Scan for the cell matching the given text and deliver its (X, Y) coordinate at center. 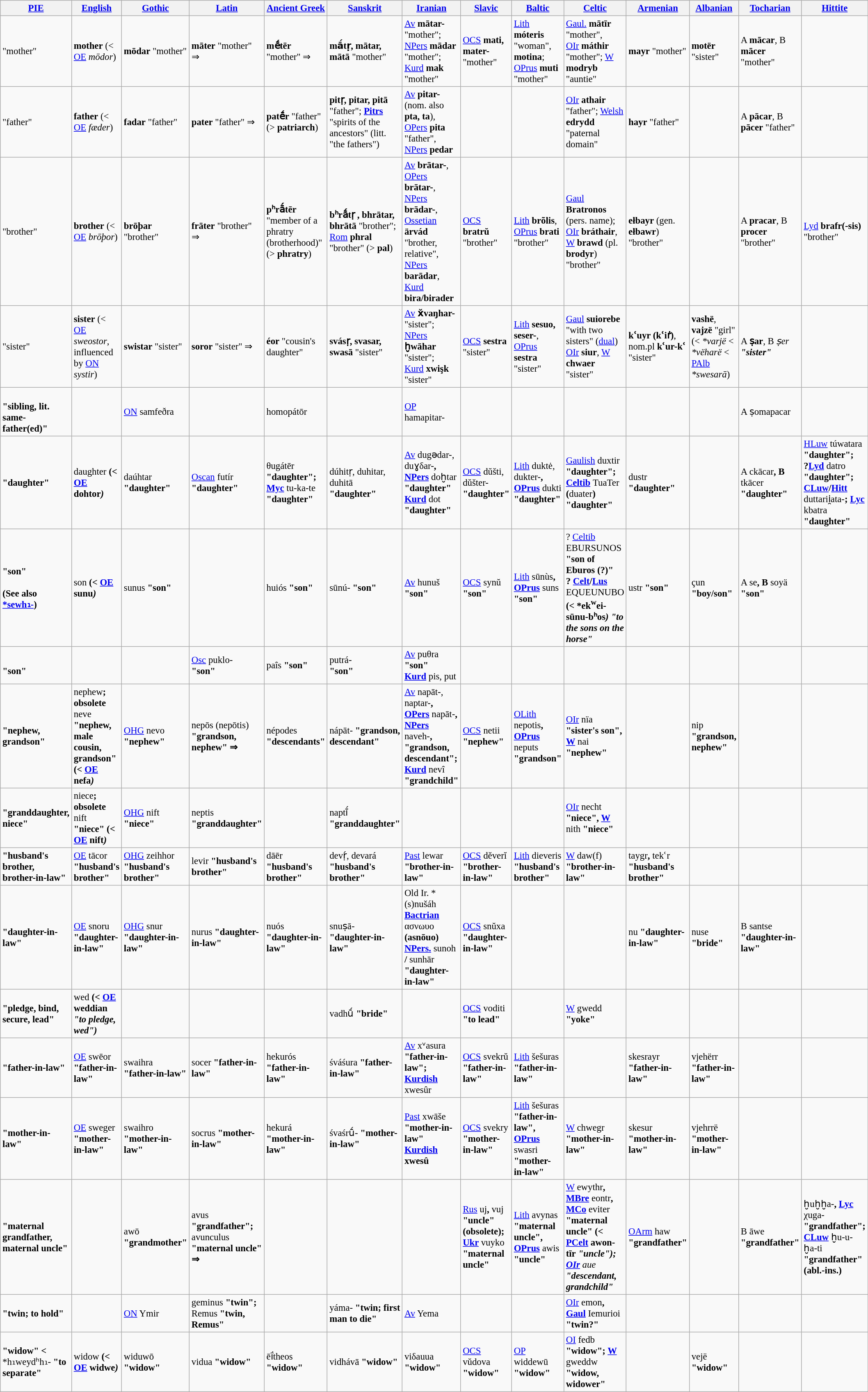
Av napāt-, naptar-, OPers napāt-, NPers naveh-, "grandson, descendant"; Kurd nevî "grandchild" (432, 736)
Lith šešuras "father-in-law", OPrus swasri "mother-in-law" (537, 1138)
pʰrā́tēr "member of a phratry (brotherhood)" (> phratry) (296, 232)
"husband's brother, brother-in-law" (36, 866)
OIr emon, Gaul Iemurioi "twin?" (595, 1314)
socrus "mother-in-law" (226, 1138)
nu "daughter-in-law" (658, 937)
geminus "twin";Remus "twin, Remus" (226, 1314)
Av Yema (432, 1314)
paîs "son" (296, 665)
Lith móteris "woman", motina; OPrus muti "mother" (537, 52)
motër "sister" (714, 52)
"father" (36, 122)
ełbayr (gen. ełbawr) "brother" (658, 232)
W chwegr "mother-in-law" (595, 1138)
dāēr "husband's brother" (296, 866)
nip "grandson, nephew" (714, 736)
Iranian (432, 8)
A ṣar, B ṣer "sister" (770, 347)
OP widdewū "widow" (537, 1362)
OIr athair "father"; Welsh edrydd "paternal domain" (595, 122)
W daw(f) "brother-in-law" (595, 866)
Hittite (834, 8)
OCS svekry "mother-in-law" (486, 1138)
OCS sestra "sister" (486, 347)
brōþar "brother" (156, 232)
népodes "descendants" (296, 736)
OE tācor "husband's brother" (96, 866)
OP hamapitar- (432, 412)
neptis "granddaughter" (226, 818)
mḗtēr "mother" ⇒ (296, 52)
OI fedb "widow"; W gweddw "widow, widower" (595, 1362)
HLuw túwatara "daughter";?Lyd datro "daughter"; CLuw/Hitt duttarii̯ata-; Lyc kbatra "daughter" (834, 483)
"son" (See also *sewh₁-) (36, 587)
OCS děverĭ "brother-in-law" (486, 866)
"daughter" (36, 483)
PIE (36, 8)
A pracar, B procer "brother" (770, 232)
vidua "widow" (226, 1362)
çun "boy/son" (714, 587)
daughter (< OE dohtor) (96, 483)
OE swēor "father-in-law" (96, 1068)
Past lewar "brother-in-law" (432, 866)
OCS vŭdova "widow" (486, 1362)
Av dugədar-, duɣδar-, NPers doḫtar "daughter" Kurd dot "daughter" (432, 483)
hayr "father" (658, 122)
ON samfeðra (156, 412)
"son" (36, 665)
nepōs (nepōtis) "grandson, nephew" ⇒ (226, 736)
OCS synŭ "son" (486, 587)
A mācar, B mācer "mother" (770, 52)
vidhávā "widow" (365, 1362)
OCS voditi "to lead" (486, 1013)
vejë "widow" (714, 1362)
OHG snur "daughter-in-law" (156, 937)
śváśura "father-in-law" (365, 1068)
Slavic (486, 8)
Osc puklo- "son" (226, 665)
Armenian (658, 8)
māter "mother" ⇒ (226, 52)
vashë, vajzë "girl" (< *varjë < *vëharë < PAlb *swesarā) (714, 347)
vjehërr "father-in-law" (714, 1068)
vadhū́ "bride" (365, 1013)
Past xwāše "mother-in-law"Kurdish xwesû (432, 1138)
ḫuḫḫa-, Lyc χuga- "grandfather";CLuw ḫu-u-ḫa-ti "grandfather" (abl.-ins.) (834, 1237)
"twin; to hold" (36, 1314)
"mother-in-law" (36, 1138)
skesur "mother-in-law" (658, 1138)
OCS snŭxa "daughter-in-law" (486, 937)
Gaul suiorebe "with two sisters" (dual)OIr siur, W chwaer "sister" (595, 347)
pitṛ, pitar, pitā "father"; Pitrs "spirits of the ancestors" (litt. "the fathers") (365, 122)
wed (< OE weddian "to pledge, wed") (96, 1013)
Av xᵛasura "father-in-law";Kurdish xwesûr (432, 1068)
Ancient Greek (296, 8)
bʰrā́tṛ , bhrātar, bhrātā "brother"; Rom phral "brother" (> pal) (365, 232)
dustr "daughter" (658, 483)
Old Ir. *(s)nušáh Bactrian ασνωυο (asnōuo) NPers. sunoh / sunhār "daughter-in-law" (432, 937)
hekurá "mother-in-law" (296, 1138)
devṛ́, devará "husband's brother" (365, 866)
son (< OE sunu) (96, 587)
éor "cousin's daughter" (296, 347)
sūnú- "son" (365, 587)
mother (< OE mōdor) (96, 52)
daúhtar "daughter" (156, 483)
śvaśrū́- "mother-in-law" (365, 1138)
Lith sesuo, seser-, OPrus sestra "sister" (537, 347)
nephew; obsolete neve "nephew, male cousin, grandson" (< OE nefa) (96, 736)
OLith nepotis, OPrus neputs "grandson" (537, 736)
awō "grandmother" (156, 1237)
viδauua "widow" (432, 1362)
Lith sūnùs, OPrus suns "son" (537, 587)
Av pitar- (nom. also pta, ta), OPers pita "father", NPers pedar (432, 122)
A pācar, B pācer "father" (770, 122)
OCS svekrŭ "father-in-law" (486, 1068)
widow (< OE widwe) (96, 1362)
A se, B soyä "son" (770, 587)
Celtic (595, 8)
Av x̌vaŋhar- "sister"; NPers ḫwāhar "sister";Kurd xwişk "sister" (432, 347)
A ṣomapacar (770, 412)
OHG nift "niece" (156, 818)
ustr "son" (658, 587)
"daughter-in-law" (36, 937)
"nephew, grandson" (36, 736)
A ckācar, B tkācer "daughter" (770, 483)
Lith brõlis, OPrus brati "brother" (537, 232)
OE sweger "mother-in-law" (96, 1138)
Gaulish duxtir "daughter"; Celtib TuaTer (duater) "daughter" (595, 483)
Av puθra "son"Kurd pis, put (432, 665)
Gothic (156, 8)
yáma- "twin; first man to die" (365, 1314)
Gaul Bratronos (pers. name); OIr bráthair, W brawd (pl. brodyr) "brother" (595, 232)
swistar "sister" (156, 347)
Baltic (537, 8)
skesrayr "father-in-law" (658, 1068)
nurus "daughter-in-law" (226, 937)
Sanskrit (365, 8)
Latin (226, 8)
mayr "mother" (658, 52)
"mother" (36, 52)
father (< OE fæder) (96, 122)
"widow" < *h₁weydʰh₁- "to separate" (36, 1362)
socer "father-in-law" (226, 1068)
putrá- "son" (365, 665)
naptī́ "granddaughter" (365, 818)
fadar "father" (156, 122)
taygr, tekʿr "husband's brother" (658, 866)
English (96, 8)
Lith avynas "maternal uncle", OPrus awis "uncle" (537, 1237)
dúhitṛ, duhitar, duhitā "daughter" (365, 483)
Av brātar-, OPers brātar-, NPers brādar-, Ossetian ärvád "brother, relative", NPers barādar, Kurd bira/birader (432, 232)
patḗr "father" (> patriarch) (296, 122)
"father-in-law" (36, 1068)
kʿuyr (kʿiṙ), nom.pl kʿur-kʿ "sister" (658, 347)
OCS mati, mater- "mother" (486, 52)
ēḯtheos "widow" (296, 1362)
"brother" (36, 232)
Rus uj, vuj "uncle" (obsolete); Ukr vuyko "maternal uncle" (486, 1237)
frāter "brother" ⇒ (226, 232)
homopátōr (296, 412)
OE snoru "daughter-in-law" (96, 937)
sunus "son" (156, 587)
vjehrrë "mother-in-law" (714, 1138)
OCS dŭšti, dŭšter- "daughter" (486, 483)
OArm haw "grandfather" (658, 1237)
OIr nïa "sister's son", W nai "nephew" (595, 736)
"granddaughter, niece" (36, 818)
Lith duktė, dukter-, OPrus dukti "daughter" (537, 483)
widuwō "widow" (156, 1362)
OCS netii "nephew" (486, 736)
sister (< OE sweostor, influenced by ON systir) (96, 347)
Av hunuš "son" (432, 587)
Albanian (714, 8)
nápāt- "grandson, descendant" (365, 736)
Oscan futír "daughter" (226, 483)
mā́tṛ, mātar, mātā "mother" (365, 52)
"maternal grandfather, maternal uncle" (36, 1237)
ON Ymir (156, 1314)
svásṛ, svasar, swasā "sister" (365, 347)
avus "grandfather"; avunculus "maternal uncle" ⇒ (226, 1237)
swaihro "mother-in-law" (156, 1138)
W gwedd "yoke" (595, 1013)
W ewythr, MBre eontr, MCo eviter "maternal uncle" (< PCelt awon-tīr "uncle"); OIr aue "descendant, grandchild" (595, 1237)
"sister" (36, 347)
OHG zeihhor "husband's brother" (156, 866)
mōdar "mother" (156, 52)
θugátēr "daughter"; Myc tu-ka-te "daughter" (296, 483)
B āwe "grandfather" (770, 1237)
huiós "son" (296, 587)
"pledge, bind, secure, lead" (36, 1013)
Tocharian (770, 8)
nuse "bride" (714, 937)
? Celtib EBURSUNOS "son of Eburos (?)"? Celt/Lus EQUEUNUBO (< *ekwei-sūnu-bʰos) "to the sons on the horse" (595, 587)
nuós "daughter-in-law" (296, 937)
OHG nevo "nephew" (156, 736)
niece; obsolete nift "niece" (< OE nift) (96, 818)
OCS bratrŭ "brother" (486, 232)
Av mātar- "mother"; NPers mādar "mother"; Kurd mak "mother" (432, 52)
hekurós "father-in-law" (296, 1068)
Lith šešuras "father-in-law" (537, 1068)
brother (< OE brōþor) (96, 232)
OIr necht "niece", W nith "niece" (595, 818)
B santse "daughter-in-law" (770, 937)
snuṣā- "daughter-in-law" (365, 937)
Lith dieveris "husband's brother" (537, 866)
Lyd brafr(-sis) "brother" (834, 232)
swaihra "father-in-law" (156, 1068)
levir "husband's brother" (226, 866)
"sibling, lit. same-father(ed)" (36, 412)
pater "father" ⇒ (226, 122)
soror "sister" ⇒ (226, 347)
Gaul. mātīr "mother",OIr máthir "mother"; W modryb "auntie" (595, 52)
